Output the (X, Y) coordinate of the center of the cell containing the given text.  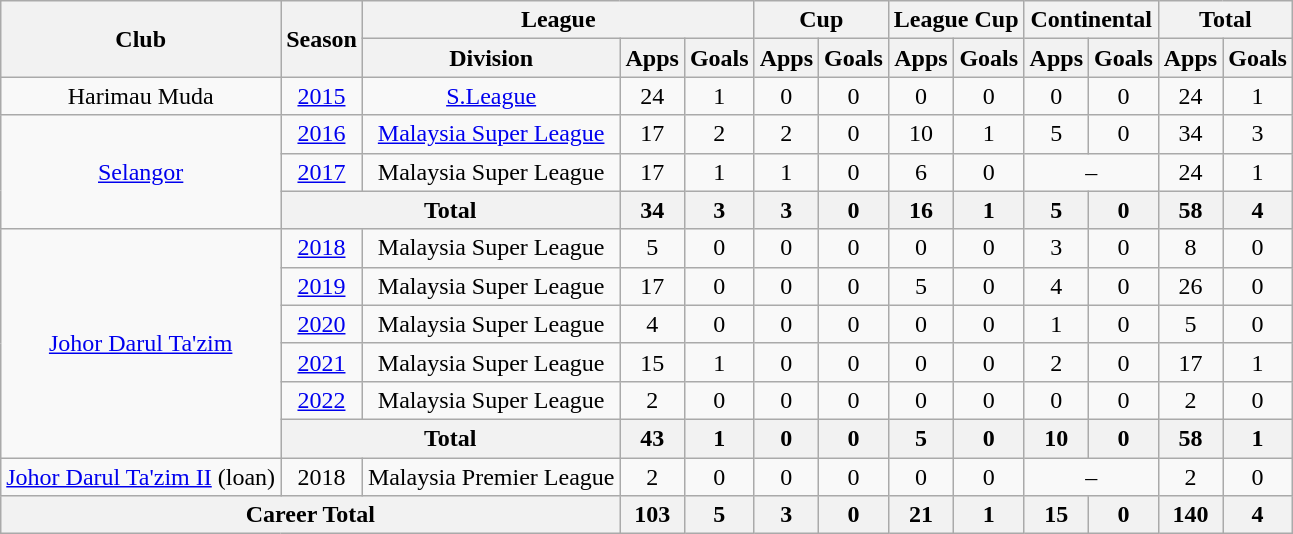
Continental (1091, 20)
2015 (322, 96)
Division (491, 58)
Selangor (141, 172)
Malaysia Premier League (491, 477)
Harimau Muda (141, 96)
21 (920, 515)
Johor Darul Ta'zim II (loan) (141, 477)
8 (1190, 248)
2019 (322, 286)
Cup (821, 20)
140 (1190, 515)
Club (141, 39)
26 (1190, 286)
Johor Darul Ta'zim (141, 343)
Career Total (310, 515)
43 (652, 438)
103 (652, 515)
16 (920, 210)
2022 (322, 400)
S.League (491, 96)
League (558, 20)
2016 (322, 134)
2017 (322, 172)
Season (322, 39)
6 (920, 172)
2020 (322, 324)
League Cup (956, 20)
2021 (322, 362)
